Return the [x, y] coordinate for the center point of the cell that contains the specified text.  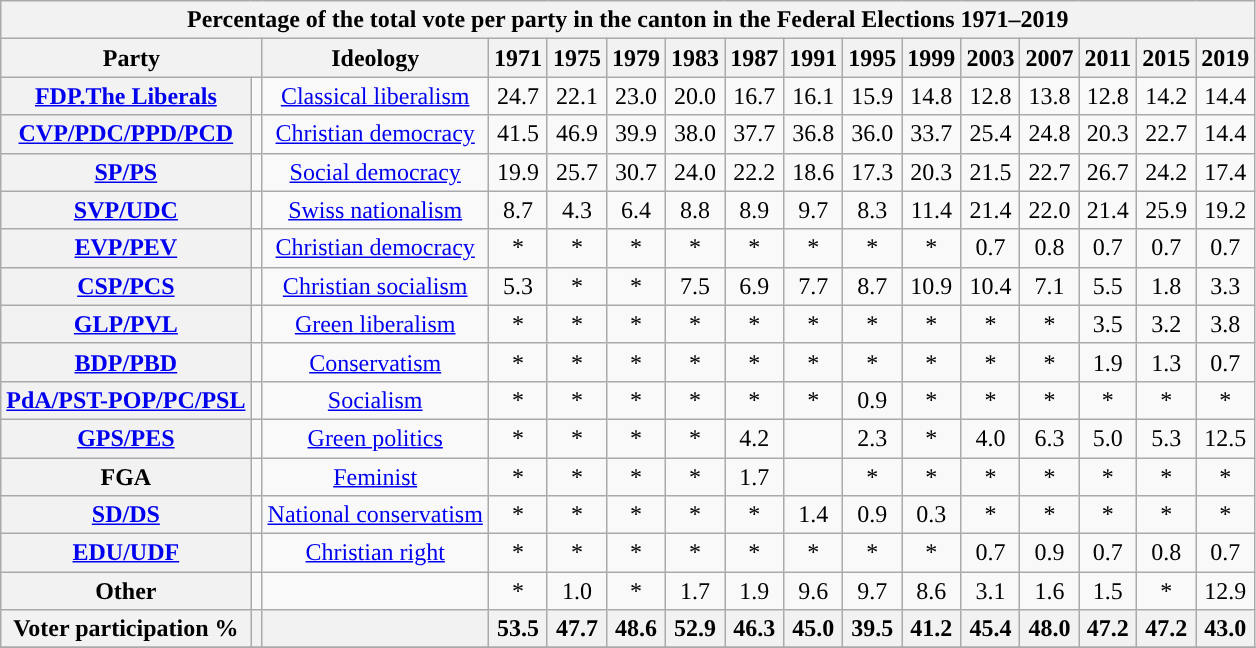
19.9 [518, 172]
4.0 [990, 438]
41.5 [518, 134]
Christian socialism [375, 286]
7.1 [1050, 286]
FDP.The Liberals [126, 96]
4.3 [576, 210]
FGA [126, 477]
46.3 [754, 629]
3.1 [990, 591]
1.5 [1108, 591]
6.9 [754, 286]
18.6 [814, 172]
Percentage of the total vote per party in the canton in the Federal Elections 1971–2019 [628, 20]
1995 [872, 58]
45.0 [814, 629]
BDP/PBD [126, 362]
Ideology [375, 58]
24.8 [1050, 134]
Party [132, 58]
5.0 [1108, 438]
46.9 [576, 134]
15.9 [872, 96]
SP/PS [126, 172]
8.9 [754, 210]
1.8 [1166, 286]
48.6 [636, 629]
13.8 [1050, 96]
36.8 [814, 134]
24.7 [518, 96]
0.3 [932, 515]
10.4 [990, 286]
Green liberalism [375, 324]
Classical liberalism [375, 96]
1971 [518, 58]
3.5 [1108, 324]
43.0 [1226, 629]
17.4 [1226, 172]
1.6 [1050, 591]
12.5 [1226, 438]
Other [126, 591]
1975 [576, 58]
4.2 [754, 438]
1999 [932, 58]
20.0 [696, 96]
37.7 [754, 134]
41.2 [932, 629]
5.5 [1108, 286]
39.9 [636, 134]
2015 [1166, 58]
3.3 [1226, 286]
38.0 [696, 134]
9.6 [814, 591]
2019 [1226, 58]
25.9 [1166, 210]
19.2 [1226, 210]
47.7 [576, 629]
Christian right [375, 553]
1.0 [576, 591]
3.2 [1166, 324]
22.2 [754, 172]
CSP/PCS [126, 286]
36.0 [872, 134]
25.4 [990, 134]
1979 [636, 58]
GLP/PVL [126, 324]
21.5 [990, 172]
Voter participation % [126, 629]
SD/DS [126, 515]
16.1 [814, 96]
8.6 [932, 591]
22.1 [576, 96]
National conservatism [375, 515]
8.3 [872, 210]
Feminist [375, 477]
GPS/PES [126, 438]
1983 [696, 58]
7.7 [814, 286]
33.7 [932, 134]
PdA/PST-POP/PC/PSL [126, 400]
45.4 [990, 629]
7.5 [696, 286]
2007 [1050, 58]
39.5 [872, 629]
1987 [754, 58]
6.4 [636, 210]
24.2 [1166, 172]
8.8 [696, 210]
22.0 [1050, 210]
EVP/PEV [126, 248]
14.2 [1166, 96]
1.3 [1166, 362]
52.9 [696, 629]
30.7 [636, 172]
Social democracy [375, 172]
26.7 [1108, 172]
Swiss nationalism [375, 210]
23.0 [636, 96]
Green politics [375, 438]
CVP/PDC/PPD/PCD [126, 134]
14.8 [932, 96]
1991 [814, 58]
EDU/UDF [126, 553]
12.9 [1226, 591]
Conservatism [375, 362]
24.0 [696, 172]
SVP/UDC [126, 210]
2.3 [872, 438]
Socialism [375, 400]
2003 [990, 58]
2011 [1108, 58]
48.0 [1050, 629]
16.7 [754, 96]
10.9 [932, 286]
11.4 [932, 210]
3.8 [1226, 324]
53.5 [518, 629]
6.3 [1050, 438]
25.7 [576, 172]
1.4 [814, 515]
17.3 [872, 172]
